For the text-containing cell, return its midpoint in [x, y] coordinate format. 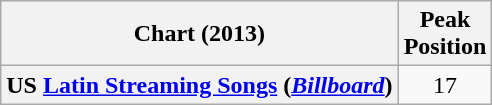
US Latin Streaming Songs (Billboard) [200, 85]
17 [445, 85]
PeakPosition [445, 34]
Chart (2013) [200, 34]
